Return the [X, Y] coordinate for the center point of the cell that contains the specified text.  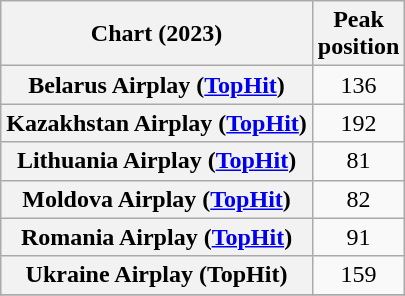
Chart (2023) [157, 34]
81 [358, 161]
Romania Airplay (TopHit) [157, 237]
Lithuania Airplay (TopHit) [157, 161]
Peakposition [358, 34]
Moldova Airplay (TopHit) [157, 199]
Belarus Airplay (TopHit) [157, 85]
Kazakhstan Airplay (TopHit) [157, 123]
192 [358, 123]
Ukraine Airplay (TopHit) [157, 275]
136 [358, 85]
159 [358, 275]
82 [358, 199]
91 [358, 237]
